Determine the (X, Y) coordinate at the center of the cell enclosing the given text.  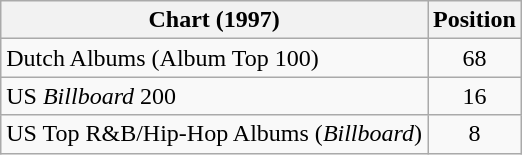
8 (475, 134)
Dutch Albums (Album Top 100) (214, 58)
68 (475, 58)
Chart (1997) (214, 20)
US Billboard 200 (214, 96)
16 (475, 96)
US Top R&B/Hip-Hop Albums (Billboard) (214, 134)
Position (475, 20)
